Return the [x, y] coordinate for the center point of the cell that contains the specified text.  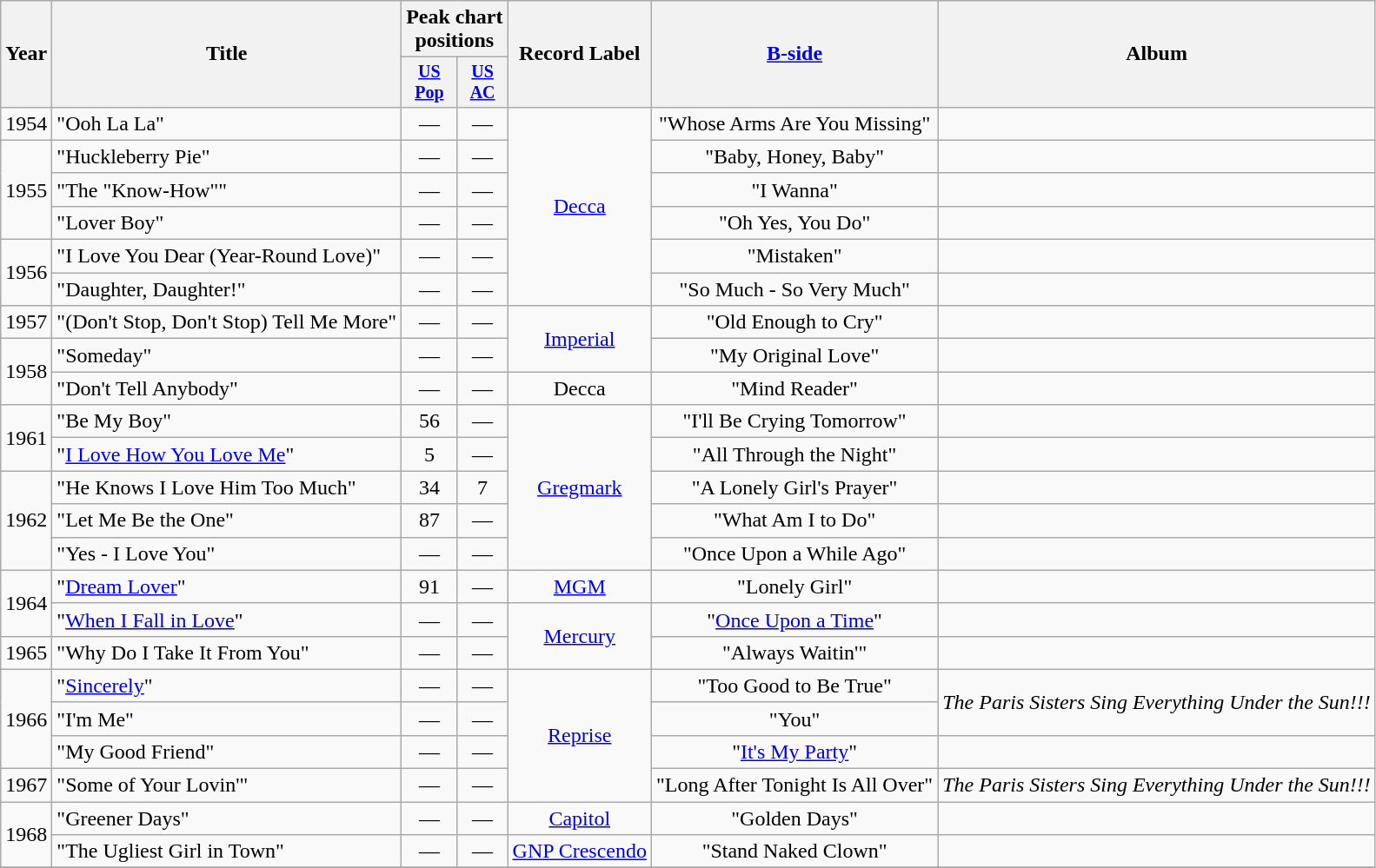
Title [227, 54]
1968 [26, 835]
1956 [26, 273]
"Baby, Honey, Baby" [794, 156]
1966 [26, 719]
1965 [26, 653]
USAC [482, 82]
"Mistaken" [794, 256]
"What Am I to Do" [794, 520]
34 [429, 487]
USPop [429, 82]
B-side [794, 54]
"(Don't Stop, Don't Stop) Tell Me More" [227, 322]
Imperial [579, 339]
"Ooh La La" [227, 123]
"Mind Reader" [794, 388]
"It's My Party" [794, 752]
"When I Fall in Love" [227, 620]
Mercury [579, 636]
"Be My Boy" [227, 421]
"Long After Tonight Is All Over" [794, 785]
1967 [26, 785]
1964 [26, 603]
"Someday" [227, 355]
Peak chartpositions [455, 30]
"Golden Days" [794, 818]
"Once Upon a Time" [794, 620]
"I'm Me" [227, 719]
"My Original Love" [794, 355]
"Yes - I Love You" [227, 553]
"I Wanna" [794, 189]
1955 [26, 189]
Record Label [579, 54]
"Greener Days" [227, 818]
"Whose Arms Are You Missing" [794, 123]
"Don't Tell Anybody" [227, 388]
"The Ugliest Girl in Town" [227, 851]
"I Love You Dear (Year-Round Love)" [227, 256]
"Stand Naked Clown" [794, 851]
"Oh Yes, You Do" [794, 222]
"The "Know-How"" [227, 189]
Year [26, 54]
"Daughter, Daughter!" [227, 289]
"All Through the Night" [794, 454]
"Let Me Be the One" [227, 520]
"I'll Be Crying Tomorrow" [794, 421]
"Sincerely" [227, 686]
MGM [579, 586]
"Huckleberry Pie" [227, 156]
Album [1157, 54]
87 [429, 520]
"Why Do I Take It From You" [227, 653]
Reprise [579, 735]
91 [429, 586]
Capitol [579, 818]
"Lonely Girl" [794, 586]
"He Knows I Love Him Too Much" [227, 487]
"Some of Your Lovin'" [227, 785]
56 [429, 421]
"Always Waitin'" [794, 653]
5 [429, 454]
GNP Crescendo [579, 851]
"Once Upon a While Ago" [794, 553]
"My Good Friend" [227, 752]
"Lover Boy" [227, 222]
Gregmark [579, 487]
"I Love How You Love Me" [227, 454]
"Old Enough to Cry" [794, 322]
"Dream Lover" [227, 586]
1954 [26, 123]
1961 [26, 438]
"So Much - So Very Much" [794, 289]
1957 [26, 322]
1962 [26, 520]
"Too Good to Be True" [794, 686]
7 [482, 487]
"You" [794, 719]
"A Lonely Girl's Prayer" [794, 487]
1958 [26, 372]
